Locate the cell with the specified text and output its (x, y) center coordinate. 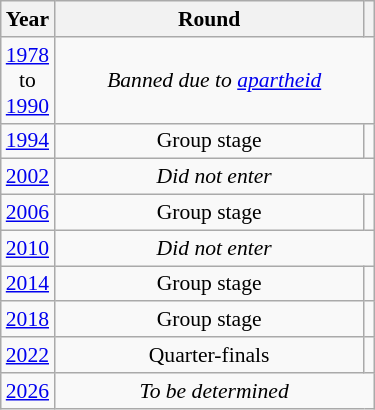
Quarter-finals (209, 355)
2014 (28, 284)
Year (28, 19)
2022 (28, 355)
Round (209, 19)
Banned due to apartheid (214, 80)
1978to1990 (28, 80)
2018 (28, 320)
1994 (28, 141)
2002 (28, 177)
2010 (28, 248)
To be determined (214, 391)
2026 (28, 391)
2006 (28, 213)
